From the cell containing the given text, extract its center point as (x, y) coordinate. 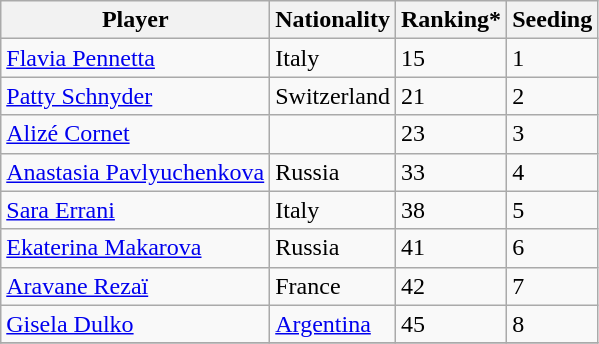
Anastasia Pavlyuchenkova (136, 172)
Aravane Rezaï (136, 286)
France (333, 286)
2 (552, 96)
33 (450, 172)
45 (450, 324)
4 (552, 172)
Seeding (552, 20)
Ekaterina Makarova (136, 248)
8 (552, 324)
1 (552, 58)
21 (450, 96)
5 (552, 210)
Switzerland (333, 96)
42 (450, 286)
Ranking* (450, 20)
Gisela Dulko (136, 324)
15 (450, 58)
38 (450, 210)
41 (450, 248)
Argentina (333, 324)
7 (552, 286)
Alizé Cornet (136, 134)
23 (450, 134)
Sara Errani (136, 210)
Nationality (333, 20)
3 (552, 134)
Patty Schnyder (136, 96)
Player (136, 20)
Flavia Pennetta (136, 58)
6 (552, 248)
